Pinpoint the cell where the given text exists, returning its [X, Y] midpoint coordinate. 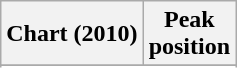
Peakposition [189, 34]
Chart (2010) [72, 34]
